From the cell containing the given text, extract its center point as [X, Y] coordinate. 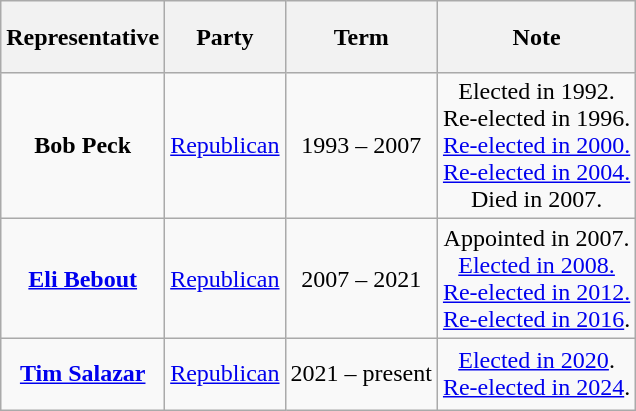
Representative [83, 37]
Term [361, 37]
Note [536, 37]
2007 – 2021 [361, 278]
Party [225, 37]
Tim Salazar [83, 374]
Bob Peck [83, 146]
1993 – 2007 [361, 146]
Eli Bebout [83, 278]
Elected in 2020.Re-elected in 2024. [536, 374]
Appointed in 2007.Elected in 2008.Re-elected in 2012.Re-elected in 2016. [536, 278]
Elected in 1992.Re-elected in 1996.Re-elected in 2000.Re-elected in 2004.Died in 2007. [536, 146]
2021 – present [361, 374]
